For the text-containing cell, return its midpoint in [X, Y] coordinate format. 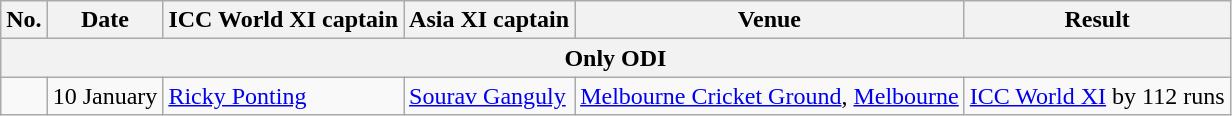
Date [105, 20]
Only ODI [616, 58]
ICC World XI captain [284, 20]
ICC World XI by 112 runs [1097, 96]
Sourav Ganguly [490, 96]
Asia XI captain [490, 20]
Result [1097, 20]
Ricky Ponting [284, 96]
Melbourne Cricket Ground, Melbourne [770, 96]
No. [24, 20]
10 January [105, 96]
Venue [770, 20]
